Output the (X, Y) coordinate of the center of the cell containing the given text.  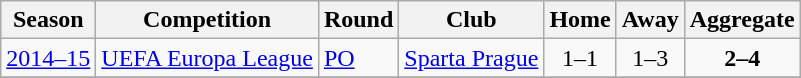
PO (358, 58)
Competition (208, 20)
1–3 (650, 58)
Club (472, 20)
UEFA Europa League (208, 58)
2014–15 (48, 58)
Home (580, 20)
Season (48, 20)
Round (358, 20)
Aggregate (742, 20)
Sparta Prague (472, 58)
Away (650, 20)
1–1 (580, 58)
2–4 (742, 58)
